From the cell containing the given text, extract its center point as (x, y) coordinate. 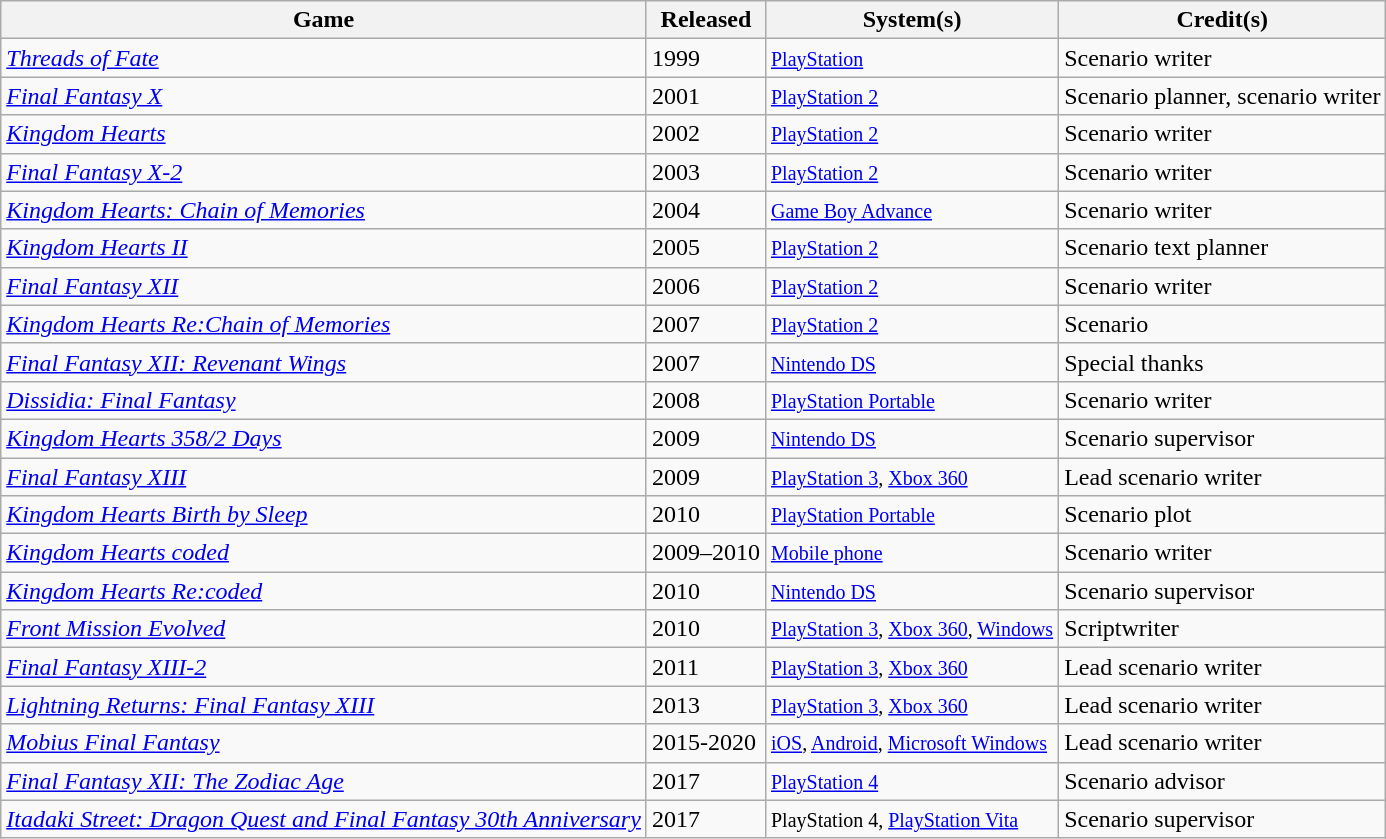
Kingdom Hearts Re:coded (324, 591)
Final Fantasy X-2 (324, 172)
Kingdom Hearts 358/2 Days (324, 438)
PlayStation 4, PlayStation Vita (912, 819)
PlayStation (912, 58)
2011 (706, 667)
Scenario plot (1222, 515)
Credit(s) (1222, 20)
Scenario (1222, 324)
Final Fantasy XII: The Zodiac Age (324, 781)
2001 (706, 96)
Scenario text planner (1222, 248)
Itadaki Street: Dragon Quest and Final Fantasy 30th Anniversary (324, 819)
Scenario advisor (1222, 781)
Kingdom Hearts Birth by Sleep (324, 515)
Final Fantasy XII: Revenant Wings (324, 362)
Kingdom Hearts Re:Chain of Memories (324, 324)
2009–2010 (706, 553)
Scenario planner, scenario writer (1222, 96)
Kingdom Hearts coded (324, 553)
Final Fantasy XIII-2 (324, 667)
Special thanks (1222, 362)
iOS, Android, Microsoft Windows (912, 743)
2015-2020 (706, 743)
2002 (706, 134)
Kingdom Hearts (324, 134)
2006 (706, 286)
1999 (706, 58)
Threads of Fate (324, 58)
2005 (706, 248)
Game Boy Advance (912, 210)
2008 (706, 400)
System(s) (912, 20)
PlayStation 3, Xbox 360, Windows (912, 629)
2003 (706, 172)
Kingdom Hearts: Chain of Memories (324, 210)
Mobius Final Fantasy (324, 743)
Kingdom Hearts II (324, 248)
Final Fantasy X (324, 96)
Final Fantasy XIII (324, 477)
Front Mission Evolved (324, 629)
Mobile phone (912, 553)
2013 (706, 705)
PlayStation 4 (912, 781)
Final Fantasy XII (324, 286)
Released (706, 20)
Game (324, 20)
Lightning Returns: Final Fantasy XIII (324, 705)
Scriptwriter (1222, 629)
Dissidia: Final Fantasy (324, 400)
2004 (706, 210)
